Identify which cell holds the provided text, then report its [x, y] central coordinate. 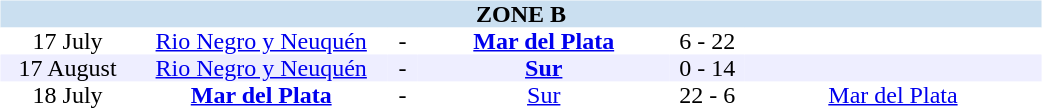
18 July [67, 96]
ZONE B [520, 14]
17 August [67, 68]
22 - 6 [707, 96]
6 - 22 [707, 42]
0 - 14 [707, 68]
17 July [67, 42]
